Return [X, Y] of the center of cell containing provided text 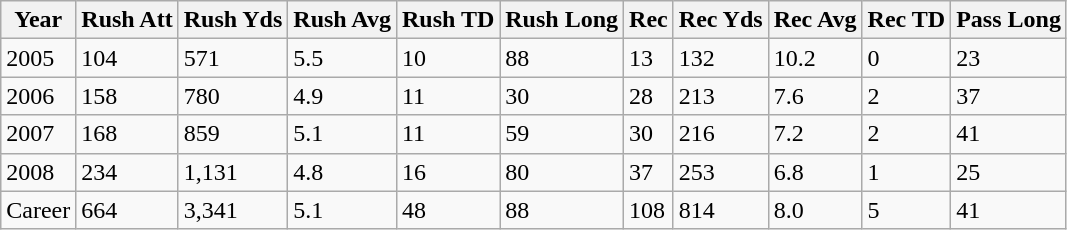
4.8 [342, 172]
7.2 [815, 134]
664 [127, 210]
213 [720, 96]
5.5 [342, 58]
253 [720, 172]
10.2 [815, 58]
216 [720, 134]
Rush Long [562, 20]
Rec Avg [815, 20]
28 [649, 96]
168 [127, 134]
571 [233, 58]
Pass Long [1009, 20]
5 [906, 210]
80 [562, 172]
2007 [38, 134]
3,341 [233, 210]
Rush Avg [342, 20]
814 [720, 210]
Rec TD [906, 20]
2005 [38, 58]
Rush TD [448, 20]
Rush Att [127, 20]
16 [448, 172]
108 [649, 210]
25 [1009, 172]
7.6 [815, 96]
Career [38, 210]
158 [127, 96]
859 [233, 134]
13 [649, 58]
Rec [649, 20]
Year [38, 20]
2006 [38, 96]
8.0 [815, 210]
Rec Yds [720, 20]
59 [562, 134]
6.8 [815, 172]
48 [448, 210]
Rush Yds [233, 20]
132 [720, 58]
1,131 [233, 172]
1 [906, 172]
234 [127, 172]
780 [233, 96]
23 [1009, 58]
4.9 [342, 96]
10 [448, 58]
104 [127, 58]
2008 [38, 172]
0 [906, 58]
